Detect which cell encompasses the target text, then output its (X, Y) center coordinate. 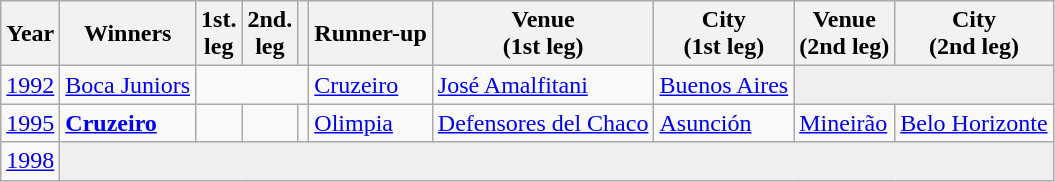
Venue (1st leg) (543, 34)
City (2nd leg) (974, 34)
2nd.leg (270, 34)
1992 (30, 85)
1995 (30, 123)
Asunción (724, 123)
Runner-up (371, 34)
Boca Juniors (128, 85)
1998 (30, 161)
City (1st leg) (724, 34)
Mineirão (844, 123)
Belo Horizonte (974, 123)
José Amalfitani (543, 85)
Year (30, 34)
Olimpia (371, 123)
Buenos Aires (724, 85)
Venue (2nd leg) (844, 34)
Defensores del Chaco (543, 123)
Winners (128, 34)
1st.leg (219, 34)
